Find where the given text appears and provide that cell's center as [x, y] coordinate. 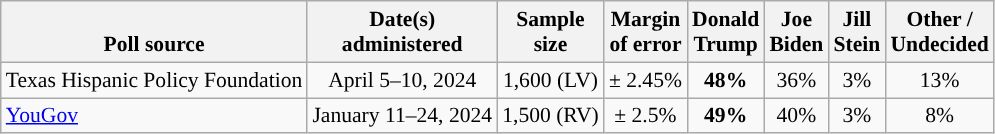
YouGov [154, 116]
Poll source [154, 32]
Samplesize [550, 32]
Marginof error [646, 32]
40% [796, 116]
49% [726, 116]
April 5–10, 2024 [402, 80]
36% [796, 80]
DonaldTrump [726, 32]
± 2.5% [646, 116]
± 2.45% [646, 80]
JillStein [856, 32]
8% [939, 116]
Texas Hispanic Policy Foundation [154, 80]
13% [939, 80]
January 11–24, 2024 [402, 116]
1,500 (RV) [550, 116]
JoeBiden [796, 32]
48% [726, 80]
1,600 (LV) [550, 80]
Date(s)administered [402, 32]
Other /Undecided [939, 32]
